For the text-containing cell, return its midpoint in (x, y) coordinate format. 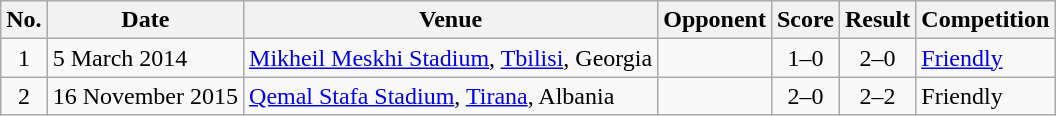
5 March 2014 (145, 58)
Qemal Stafa Stadium, Tirana, Albania (451, 96)
No. (24, 20)
Score (805, 20)
1 (24, 58)
Result (877, 20)
Date (145, 20)
Competition (986, 20)
1–0 (805, 58)
2–2 (877, 96)
2 (24, 96)
Opponent (715, 20)
Venue (451, 20)
16 November 2015 (145, 96)
Mikheil Meskhi Stadium, Tbilisi, Georgia (451, 58)
